Determine the (x, y) coordinate at the center of the cell enclosing the given text.  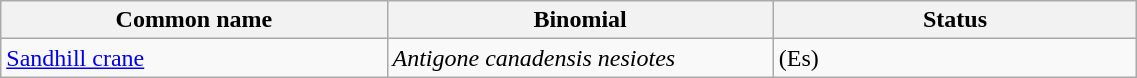
Sandhill crane (194, 58)
Status (955, 20)
Common name (194, 20)
Antigone canadensis nesiotes (580, 58)
Binomial (580, 20)
(Es) (955, 58)
